Find where the given text appears and provide that cell's center as [X, Y] coordinate. 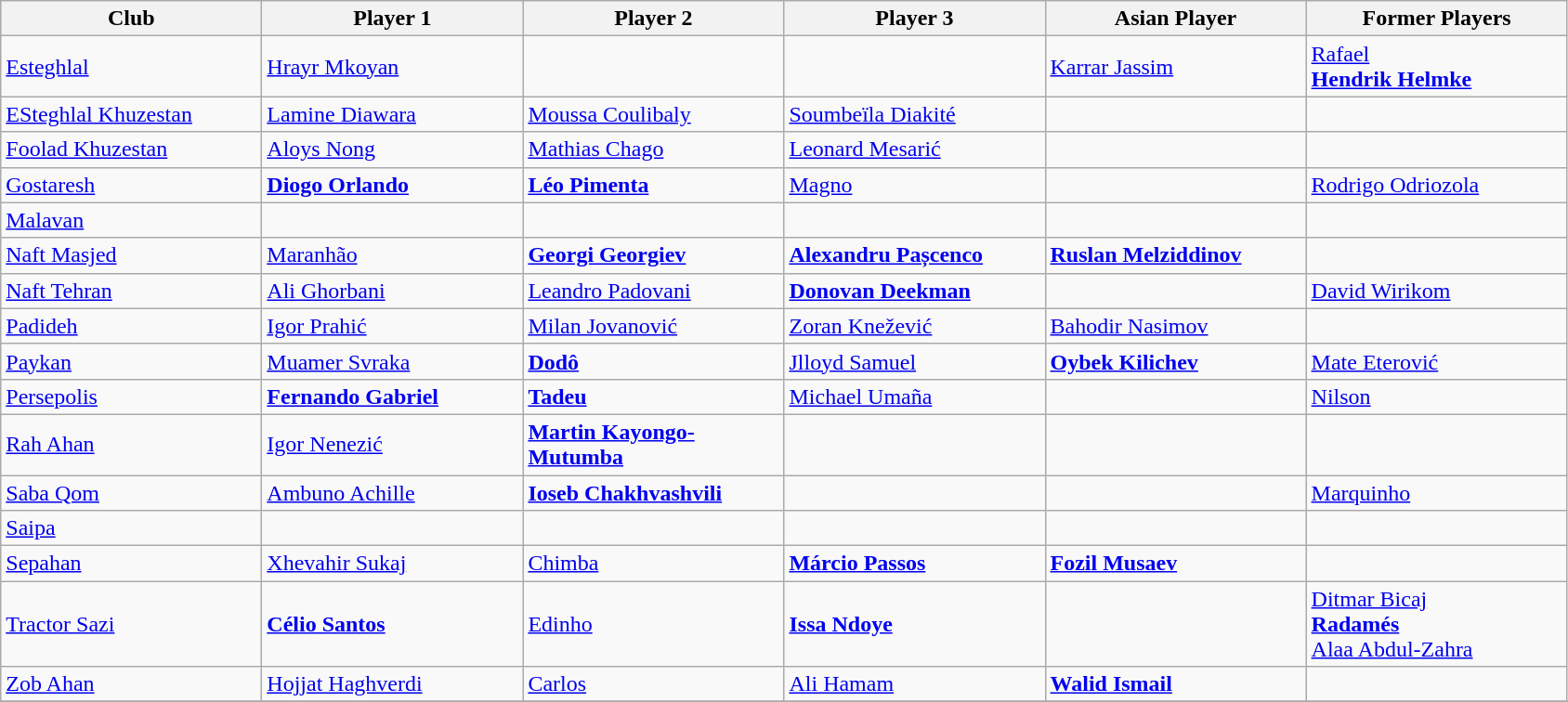
Ruslan Melziddinov [1176, 255]
Muamer Svraka [392, 361]
Zoran Knežević [914, 326]
David Wirikom [1436, 291]
Xhevahir Sukaj [392, 564]
Player 2 [654, 19]
Igor Prahić [392, 326]
Gostaresh [132, 185]
Mathias Chago [654, 149]
Saipa [132, 528]
Oybek Kilichev [1176, 361]
Walid Ismail [1176, 684]
Sepahan [132, 564]
Issa Ndoye [914, 624]
Maranhão [392, 255]
Márcio Passos [914, 564]
Rodrigo Odriozola [1436, 185]
Rah Ahan [132, 444]
Célio Santos [392, 624]
Bahodir Nasimov [1176, 326]
Karrar Jassim [1176, 67]
Esteghlal [132, 67]
Nilson [1436, 396]
Player 1 [392, 19]
Leonard Mesarić [914, 149]
Milan Jovanović [654, 326]
Naft Tehran [132, 291]
Malavan [132, 220]
Léo Pimenta [654, 185]
Ditmar Bicaj Radamés Alaa Abdul-Zahra [1436, 624]
Player 3 [914, 19]
Edinho [654, 624]
Fernando Gabriel [392, 396]
Moussa Coulibaly [654, 114]
Michael Umaña [914, 396]
Rafael Hendrik Helmke [1436, 67]
Ambuno Achille [392, 493]
Aloys Nong [392, 149]
Magno [914, 185]
Tractor Sazi [132, 624]
Former Players [1436, 19]
Paykan [132, 361]
Padideh [132, 326]
Donovan Deekman [914, 291]
Chimba [654, 564]
Foolad Khuzestan [132, 149]
Alexandru Pașcenco [914, 255]
Jlloyd Samuel [914, 361]
Asian Player [1176, 19]
Naft Masjed [132, 255]
Georgi Georgiev [654, 255]
Marquinho [1436, 493]
Leandro Padovani [654, 291]
Dodô [654, 361]
ESteghlal Khuzestan [132, 114]
Ali Ghorbani [392, 291]
Diogo Orlando [392, 185]
Tadeu [654, 396]
Ioseb Chakhvashvili [654, 493]
Hojjat Haghverdi [392, 684]
Saba Qom [132, 493]
Fozil Musaev [1176, 564]
Igor Nenezić [392, 444]
Club [132, 19]
Ali Hamam [914, 684]
Carlos [654, 684]
Mate Eterović [1436, 361]
Persepolis [132, 396]
Lamine Diawara [392, 114]
Martin Kayongo-Mutumba [654, 444]
Zob Ahan [132, 684]
Soumbeïla Diakité [914, 114]
Hrayr Mkoyan [392, 67]
